Output the [X, Y] coordinate of the center of the cell containing the given text.  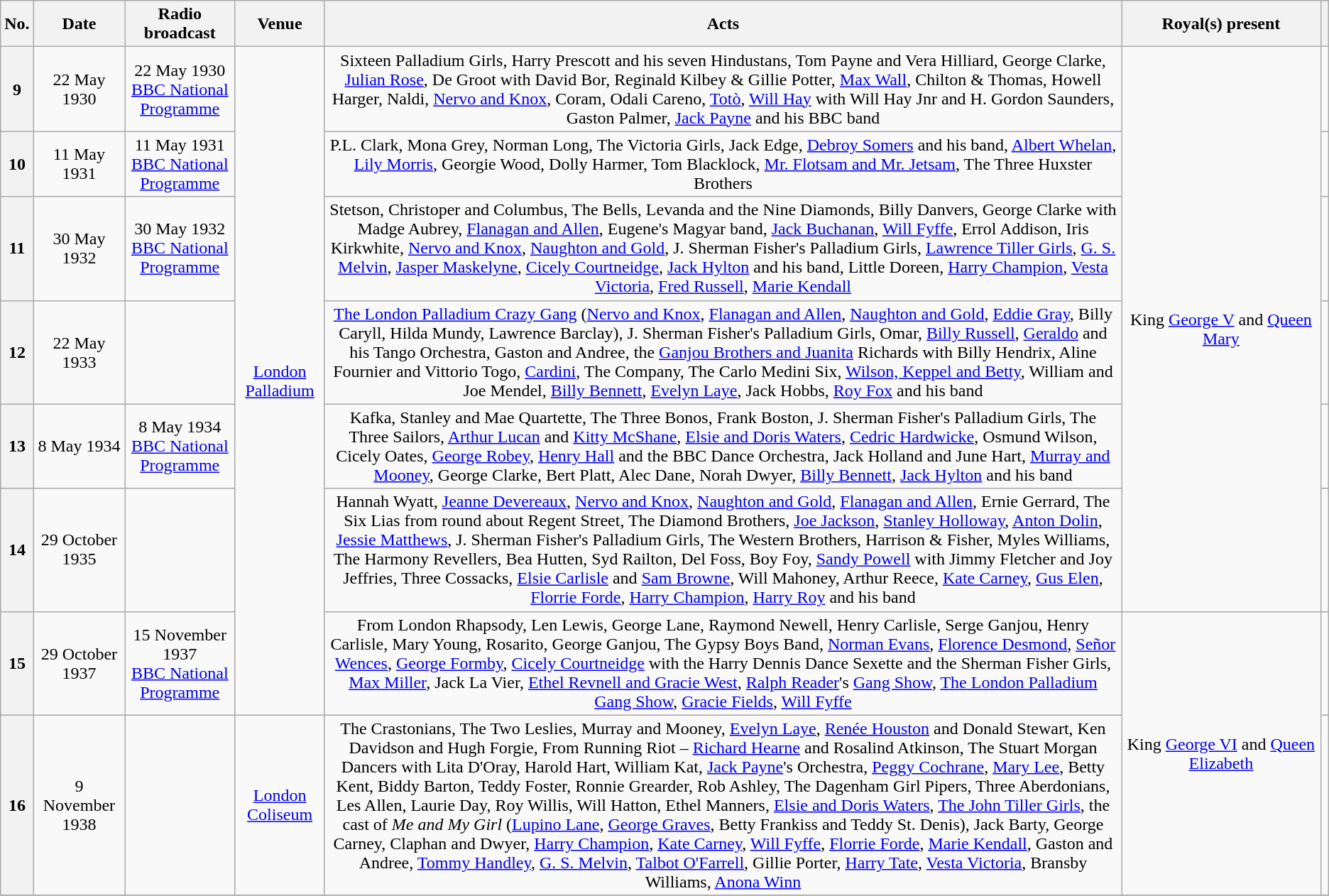
Acts [723, 24]
11 May 1931 [80, 164]
9 [17, 89]
14 [17, 550]
15 [17, 663]
10 [17, 164]
22 May 1933 [80, 352]
King George VI and Queen Elizabeth [1221, 753]
London Coliseum [280, 805]
9 November 1938 [80, 805]
Date [80, 24]
29 October 1935 [80, 550]
Venue [280, 24]
30 May 1932 [80, 248]
29 October 1937 [80, 663]
Radio broadcast [180, 24]
8 May 1934 [80, 446]
8 May 1934BBC National Programme [180, 446]
11 May 1931BBC National Programme [180, 164]
16 [17, 805]
22 May 1930 [80, 89]
London Palladium [280, 381]
15 November 1937BBC National Programme [180, 663]
Royal(s) present [1221, 24]
No. [17, 24]
12 [17, 352]
30 May 1932BBC National Programme [180, 248]
King George V and Queen Mary [1221, 329]
13 [17, 446]
22 May 1930BBC National Programme [180, 89]
11 [17, 248]
